For the text-containing cell, return its midpoint in (X, Y) coordinate format. 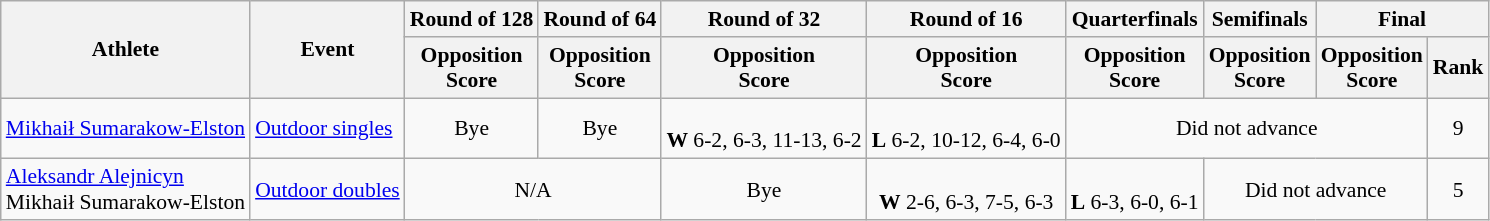
Event (328, 50)
Mikhaił Sumarakow-Elston (126, 128)
Rank (1458, 68)
L 6-2, 10-12, 6-4, 6-0 (966, 128)
Round of 32 (764, 19)
W 6-2, 6-3, 11-13, 6-2 (764, 128)
W 2-6, 6-3, 7-5, 6-3 (966, 190)
N/A (534, 190)
Athlete (126, 50)
Round of 128 (472, 19)
9 (1458, 128)
Quarterfinals (1135, 19)
Outdoor singles (328, 128)
Final (1402, 19)
Semifinals (1260, 19)
5 (1458, 190)
L 6-3, 6-0, 6-1 (1135, 190)
Round of 16 (966, 19)
Aleksandr Alejnicyn Mikhaił Sumarakow-Elston (126, 190)
Outdoor doubles (328, 190)
Round of 64 (600, 19)
